Output the (x, y) coordinate of the center of the cell containing the given text.  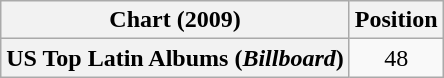
Chart (2009) (176, 20)
Position (396, 20)
48 (396, 58)
US Top Latin Albums (Billboard) (176, 58)
